Search for the cell housing the specified text and yield its (x, y) center coordinate. 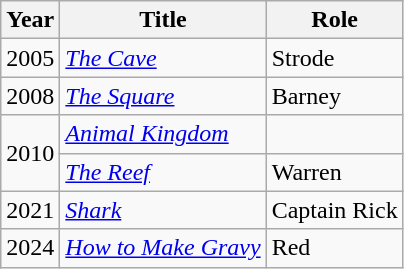
2010 (30, 153)
Shark (163, 210)
Warren (334, 172)
The Cave (163, 58)
The Square (163, 96)
Year (30, 20)
2021 (30, 210)
Barney (334, 96)
2005 (30, 58)
The Reef (163, 172)
How to Make Gravy (163, 248)
Captain Rick (334, 210)
2008 (30, 96)
Strode (334, 58)
Title (163, 20)
2024 (30, 248)
Red (334, 248)
Animal Kingdom (163, 134)
Role (334, 20)
